For the text-containing cell, return its midpoint in (x, y) coordinate format. 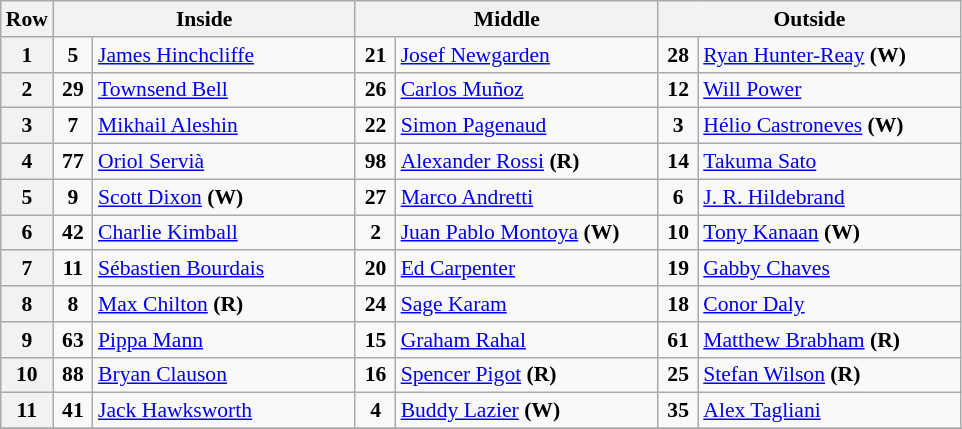
Alexander Rossi (R) (527, 162)
Ryan Hunter-Reay (W) (829, 55)
Jack Hawksworth (224, 411)
27 (375, 197)
29 (73, 90)
Takuma Sato (829, 162)
Charlie Kimball (224, 233)
Simon Pagenaud (527, 126)
Oriol Servià (224, 162)
24 (375, 304)
Carlos Muñoz (527, 90)
Marco Andretti (527, 197)
20 (375, 269)
Hélio Castroneves (W) (829, 126)
Scott Dixon (W) (224, 197)
25 (678, 375)
Townsend Bell (224, 90)
J. R. Hildebrand (829, 197)
Outside (810, 19)
15 (375, 340)
Mikhail Aleshin (224, 126)
Juan Pablo Montoya (W) (527, 233)
16 (375, 375)
12 (678, 90)
63 (73, 340)
Stefan Wilson (R) (829, 375)
18 (678, 304)
Josef Newgarden (527, 55)
Sébastien Bourdais (224, 269)
22 (375, 126)
35 (678, 411)
61 (678, 340)
James Hinchcliffe (224, 55)
Conor Daly (829, 304)
98 (375, 162)
Tony Kanaan (W) (829, 233)
Gabby Chaves (829, 269)
Row (27, 19)
1 (27, 55)
Sage Karam (527, 304)
Matthew Brabham (R) (829, 340)
Max Chilton (R) (224, 304)
Spencer Pigot (R) (527, 375)
42 (73, 233)
28 (678, 55)
14 (678, 162)
19 (678, 269)
Buddy Lazier (W) (527, 411)
Middle (506, 19)
Alex Tagliani (829, 411)
41 (73, 411)
21 (375, 55)
Pippa Mann (224, 340)
Ed Carpenter (527, 269)
26 (375, 90)
Graham Rahal (527, 340)
Bryan Clauson (224, 375)
Inside (204, 19)
77 (73, 162)
88 (73, 375)
Will Power (829, 90)
